Capture the cell that displays the provided text and extract its (X, Y) central coordinate. 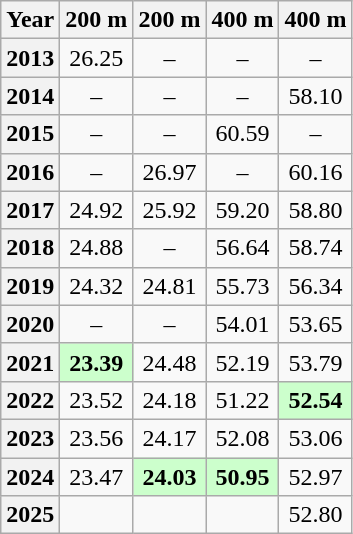
2016 (30, 172)
52.54 (316, 400)
24.17 (170, 438)
58.10 (316, 96)
60.59 (242, 134)
2021 (30, 362)
52.08 (242, 438)
24.03 (170, 477)
55.73 (242, 286)
56.64 (242, 248)
2017 (30, 210)
52.80 (316, 515)
24.32 (96, 286)
23.47 (96, 477)
24.18 (170, 400)
2018 (30, 248)
Year (30, 20)
51.22 (242, 400)
23.52 (96, 400)
24.48 (170, 362)
58.74 (316, 248)
26.25 (96, 58)
53.79 (316, 362)
60.16 (316, 172)
24.81 (170, 286)
2025 (30, 515)
26.97 (170, 172)
25.92 (170, 210)
24.88 (96, 248)
23.39 (96, 362)
2023 (30, 438)
2022 (30, 400)
52.97 (316, 477)
2019 (30, 286)
56.34 (316, 286)
2013 (30, 58)
52.19 (242, 362)
53.65 (316, 324)
54.01 (242, 324)
59.20 (242, 210)
53.06 (316, 438)
58.80 (316, 210)
24.92 (96, 210)
23.56 (96, 438)
50.95 (242, 477)
2015 (30, 134)
2014 (30, 96)
2024 (30, 477)
2020 (30, 324)
